Extract the (x, y) coordinate from the center of the cell holding the provided text.  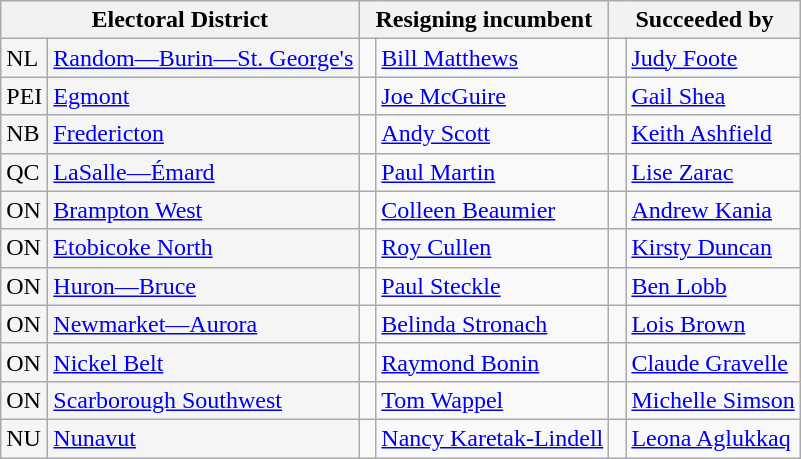
Ben Lobb (713, 286)
Electoral District (180, 20)
LaSalle—Émard (204, 172)
Nancy Karetak-Lindell (492, 438)
Andy Scott (492, 134)
Paul Steckle (492, 286)
Claude Gravelle (713, 362)
Huron—Bruce (204, 286)
Tom Wappel (492, 400)
NU (24, 438)
Kirsty Duncan (713, 248)
Bill Matthews (492, 58)
Brampton West (204, 210)
Succeeded by (704, 20)
NL (24, 58)
Lise Zarac (713, 172)
QC (24, 172)
Belinda Stronach (492, 324)
Michelle Simson (713, 400)
Paul Martin (492, 172)
PEI (24, 96)
Fredericton (204, 134)
Nickel Belt (204, 362)
Scarborough Southwest (204, 400)
Colleen Beaumier (492, 210)
Leona Aglukkaq (713, 438)
Judy Foote (713, 58)
Resigning incumbent (484, 20)
Egmont (204, 96)
Raymond Bonin (492, 362)
Roy Cullen (492, 248)
Lois Brown (713, 324)
Andrew Kania (713, 210)
Etobicoke North (204, 248)
Random—Burin—St. George's (204, 58)
Gail Shea (713, 96)
Joe McGuire (492, 96)
Newmarket—Aurora (204, 324)
NB (24, 134)
Keith Ashfield (713, 134)
Nunavut (204, 438)
